Determine the [X, Y] coordinate at the center of the cell enclosing the given text.  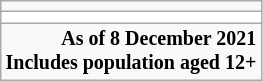
As of 8 December 2021 Includes population aged 12+ [131, 52]
